Locate the cell with the specified text and output its [x, y] center coordinate. 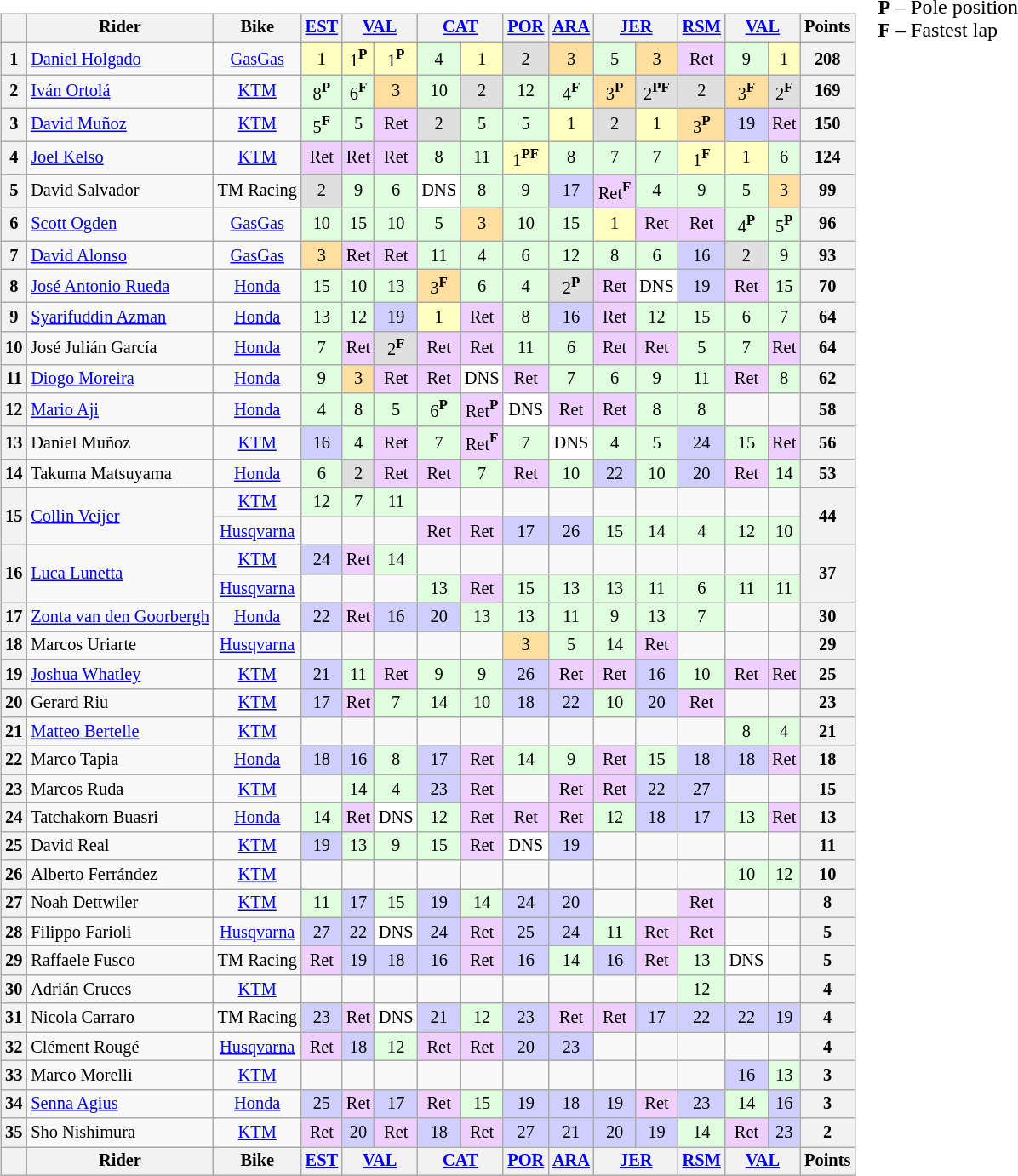
35 [14, 1133]
Senna Agius [119, 1104]
Gerard Riu [119, 703]
Adrián Cruces [119, 990]
Marcos Ruda [119, 789]
6F [358, 92]
2P [571, 286]
Zonta van den Goorbergh [119, 617]
2PF [656, 92]
34 [14, 1104]
Noah Dettwiler [119, 904]
Joshua Whatley [119, 674]
96 [827, 225]
70 [827, 286]
Takuma Matsuyama [119, 474]
62 [827, 379]
Scott Ogden [119, 225]
93 [827, 255]
Joel Kelso [119, 158]
Marco Tapia [119, 760]
Diogo Moreira [119, 379]
5F [322, 124]
Mario Aji [119, 410]
150 [827, 124]
28 [14, 932]
David Alonso [119, 255]
Sho Nishimura [119, 1133]
Alberto Ferrández [119, 875]
99 [827, 191]
56 [827, 442]
8P [322, 92]
Iván Ortolá [119, 92]
4P [746, 225]
Matteo Bertelle [119, 732]
Daniel Holgado [119, 58]
58 [827, 410]
Syarifuddin Azman [119, 317]
Daniel Muñoz [119, 442]
6P [438, 410]
33 [14, 1076]
44 [827, 516]
1PF [526, 158]
32 [14, 1047]
Raffaele Fusco [119, 961]
31 [14, 1018]
169 [827, 92]
José Julián García [119, 347]
Clément Rougé [119, 1047]
208 [827, 58]
Tatchakorn Buasri [119, 818]
5P [784, 225]
53 [827, 474]
José Antonio Rueda [119, 286]
4F [571, 92]
David Muñoz [119, 124]
Marcos Uriarte [119, 646]
37 [827, 574]
David Real [119, 846]
RetP [482, 410]
1F [701, 158]
Collin Veijer [119, 516]
David Salvador [119, 191]
Marco Morelli [119, 1076]
124 [827, 158]
Nicola Carraro [119, 1018]
Filippo Farioli [119, 932]
Luca Lunetta [119, 574]
